Determine the [x, y] coordinate at the center of the cell enclosing the given text.  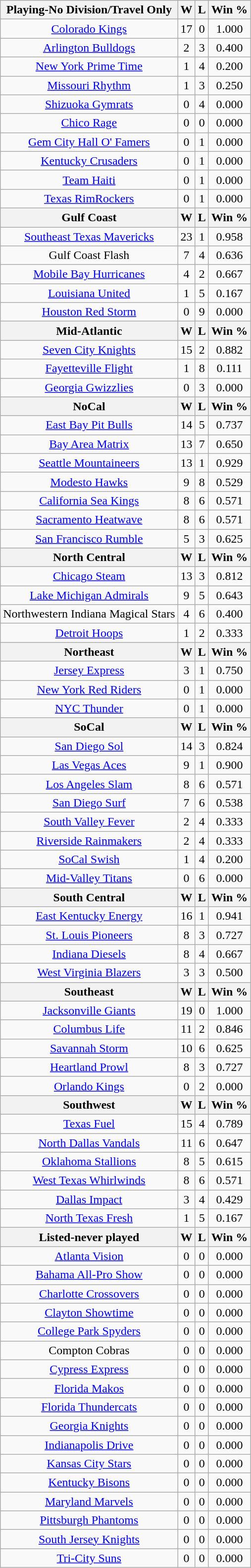
Pittsburgh Phantoms [89, 1520]
0.500 [230, 973]
Lake Michigan Admirals [89, 595]
Florida Thundercats [89, 1407]
NYC Thunder [89, 708]
Playing-No Division/Travel Only [89, 10]
Southwest [89, 1105]
16 [186, 916]
Kansas City Stars [89, 1464]
Listed-never played [89, 1237]
Maryland Marvels [89, 1502]
Las Vegas Aces [89, 765]
Florida Makos [89, 1388]
Kentucky Crusaders [89, 161]
10 [186, 1048]
Chicago Steam [89, 576]
Charlotte Crossovers [89, 1294]
0.429 [230, 1199]
Gulf Coast [89, 217]
Jersey Express [89, 671]
Modesto Hawks [89, 482]
Mid-Valley Titans [89, 878]
Cypress Express [89, 1369]
College Park Spyders [89, 1331]
Atlanta Vision [89, 1256]
0.750 [230, 671]
NoCal [89, 406]
0.647 [230, 1142]
Missouri Rhythm [89, 85]
South Central [89, 897]
Oklahoma Stallions [89, 1162]
Columbus Life [89, 1029]
Louisiana United [89, 293]
Riverside Rainmakers [89, 841]
Detroit Hoops [89, 633]
South Valley Fever [89, 821]
Fayetteville Flight [89, 369]
Seven City Knights [89, 350]
West Virginia Blazers [89, 973]
0.941 [230, 916]
Gulf Coast Flash [89, 255]
Chico Rage [89, 123]
Heartland Prowl [89, 1067]
0.111 [230, 369]
New York Prime Time [89, 66]
Bay Area Matrix [89, 444]
Orlando Kings [89, 1086]
Los Angeles Slam [89, 784]
19 [186, 1010]
0.737 [230, 425]
San Diego Sol [89, 746]
Gem City Hall O' Famers [89, 142]
0.538 [230, 803]
Texas RimRockers [89, 198]
Jacksonville Giants [89, 1010]
Colorado Kings [89, 29]
0.650 [230, 444]
0.900 [230, 765]
Sacramento Heatwave [89, 519]
Tri-City Suns [89, 1558]
0.824 [230, 746]
Georgia Knights [89, 1426]
North Central [89, 558]
Northeast [89, 652]
Southeast [89, 992]
23 [186, 237]
Georgia Gwizzlies [89, 387]
East Bay Pit Bulls [89, 425]
St. Louis Pioneers [89, 935]
SoCal Swish [89, 860]
Dallas Impact [89, 1199]
0.643 [230, 595]
Mobile Bay Hurricanes [89, 274]
Texas Fuel [89, 1124]
North Dallas Vandals [89, 1142]
Bahama All-Pro Show [89, 1275]
0.812 [230, 576]
Mid-Atlantic [89, 331]
0.250 [230, 85]
0.529 [230, 482]
South Jersey Knights [89, 1539]
0.615 [230, 1162]
San Francisco Rumble [89, 538]
San Diego Surf [89, 803]
Clayton Showtime [89, 1313]
Seattle Mountaineers [89, 463]
SoCal [89, 727]
East Kentucky Energy [89, 916]
Northwestern Indiana Magical Stars [89, 614]
Shizuoka Gymrats [89, 104]
Savannah Storm [89, 1048]
New York Red Riders [89, 690]
0.789 [230, 1124]
0.636 [230, 255]
0.958 [230, 237]
0.929 [230, 463]
Arlington Bulldogs [89, 48]
Southeast Texas Mavericks [89, 237]
Indiana Diesels [89, 954]
0.882 [230, 350]
Compton Cobras [89, 1350]
California Sea Kings [89, 501]
North Texas Fresh [89, 1218]
17 [186, 29]
Kentucky Bisons [89, 1483]
Indianapolis Drive [89, 1445]
0.846 [230, 1029]
Team Haiti [89, 180]
Houston Red Storm [89, 312]
West Texas Whirlwinds [89, 1181]
